Extract the [X, Y] coordinate from the center of the cell holding the provided text.  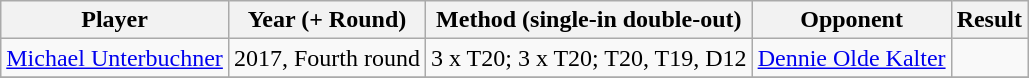
Dennie Olde Kalter [852, 58]
3 x T20; 3 x T20; T20, T19, D12 [588, 58]
2017, Fourth round [326, 58]
Result [989, 20]
Year (+ Round) [326, 20]
Method (single-in double-out) [588, 20]
Opponent [852, 20]
Michael Unterbuchner [115, 58]
Player [115, 20]
